Detect which cell encompasses the target text, then output its [X, Y] center coordinate. 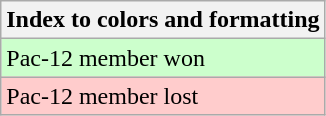
Pac-12 member won [163, 58]
Index to colors and formatting [163, 20]
Pac-12 member lost [163, 96]
